Find where the given text appears and provide that cell's center as [X, Y] coordinate. 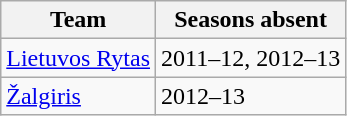
Žalgiris [78, 96]
2012–13 [251, 96]
Team [78, 20]
2011–12, 2012–13 [251, 58]
Seasons absent [251, 20]
Lietuvos Rytas [78, 58]
